Return (x, y) of the center of cell containing provided text 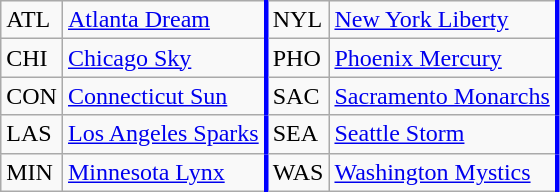
Seattle Storm (443, 134)
Washington Mystics (443, 172)
NYL (298, 20)
Los Angeles Sparks (164, 134)
LAS (32, 134)
MIN (32, 172)
Chicago Sky (164, 58)
CON (32, 96)
PHO (298, 58)
Phoenix Mercury (443, 58)
SEA (298, 134)
New York Liberty (443, 20)
Sacramento Monarchs (443, 96)
CHI (32, 58)
Minnesota Lynx (164, 172)
SAC (298, 96)
Atlanta Dream (164, 20)
ATL (32, 20)
WAS (298, 172)
Connecticut Sun (164, 96)
